Locate the cell with the specified text and output its [x, y] center coordinate. 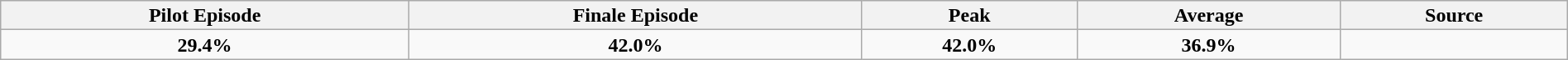
Pilot Episode [205, 15]
Peak [969, 15]
Finale Episode [636, 15]
29.4% [205, 45]
Average [1209, 15]
36.9% [1209, 45]
Source [1454, 15]
